Scan for the cell matching the given text and deliver its [x, y] coordinate at center. 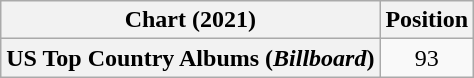
93 [427, 58]
Position [427, 20]
US Top Country Albums (Billboard) [190, 58]
Chart (2021) [190, 20]
